Return the [X, Y] coordinate for the center point of the cell that contains the specified text.  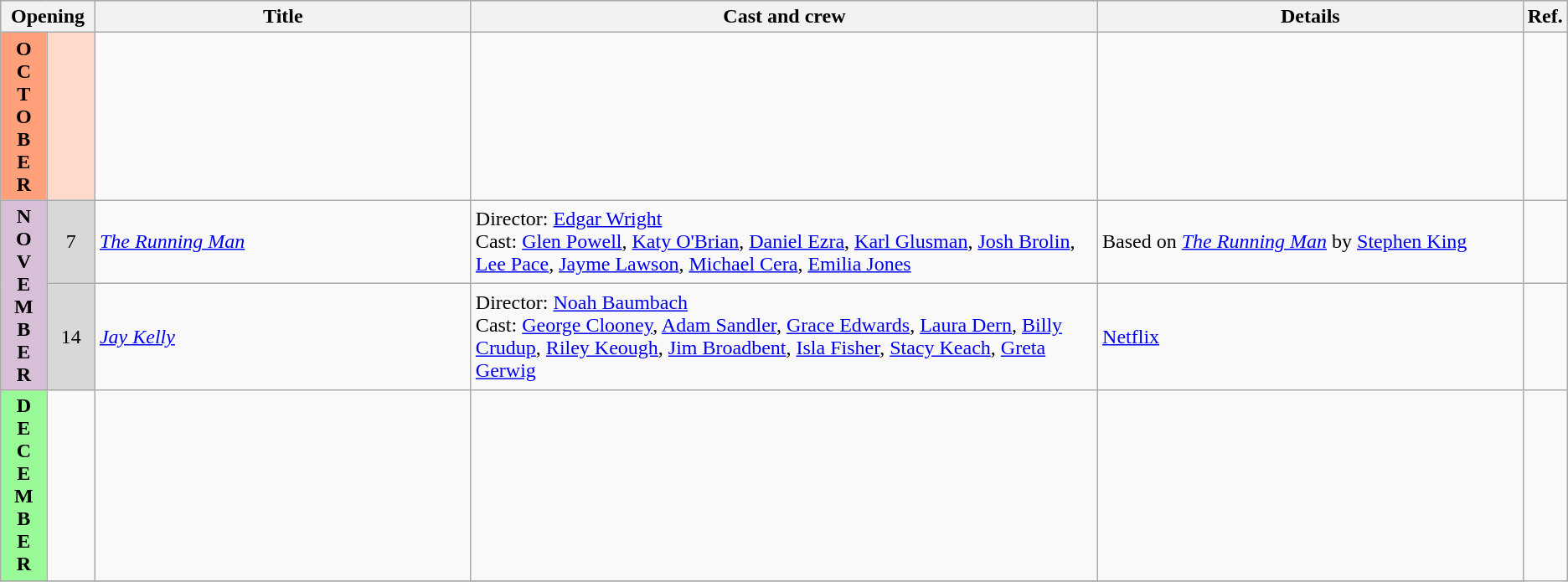
The Running Man [283, 241]
Ref. [1545, 17]
DECEMBER [23, 486]
OCTOBER [23, 116]
Jay Kelly [283, 337]
Cast and crew [784, 17]
14 [70, 337]
Netflix [1311, 337]
Title [283, 17]
Based on The Running Man by Stephen King [1311, 241]
Details [1311, 17]
Opening [49, 17]
Director: Edgar Wright Cast: Glen Powell, Katy O'Brian, Daniel Ezra, Karl Glusman, Josh Brolin, Lee Pace, Jayme Lawson, Michael Cera, Emilia Jones [784, 241]
7 [70, 241]
NOVEMBER [23, 295]
